Pinpoint the cell where the given text exists, returning its [x, y] midpoint coordinate. 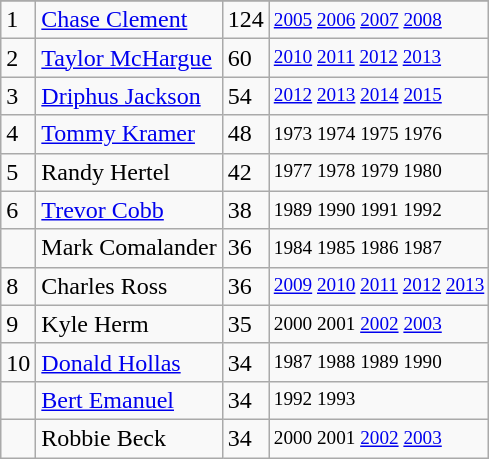
4 [18, 134]
Bert Emanuel [129, 400]
Mark Comalander [129, 248]
Driphus Jackson [129, 96]
2012 2013 2014 2015 [379, 96]
5 [18, 172]
Kyle Herm [129, 324]
Tommy Kramer [129, 134]
Chase Clement [129, 20]
1973 1974 1975 1976 [379, 134]
8 [18, 286]
2005 2006 2007 2008 [379, 20]
1992 1993 [379, 400]
Taylor McHargue [129, 58]
42 [246, 172]
1987 1988 1989 1990 [379, 362]
Donald Hollas [129, 362]
2010 2011 2012 2013 [379, 58]
2009 2010 2011 2012 2013 [379, 286]
Randy Hertel [129, 172]
1984 1985 1986 1987 [379, 248]
Charles Ross [129, 286]
60 [246, 58]
Trevor Cobb [129, 210]
38 [246, 210]
1977 1978 1979 1980 [379, 172]
10 [18, 362]
1 [18, 20]
54 [246, 96]
124 [246, 20]
3 [18, 96]
35 [246, 324]
48 [246, 134]
2 [18, 58]
6 [18, 210]
1989 1990 1991 1992 [379, 210]
9 [18, 324]
Robbie Beck [129, 438]
